Detect which cell encompasses the target text, then output its (x, y) center coordinate. 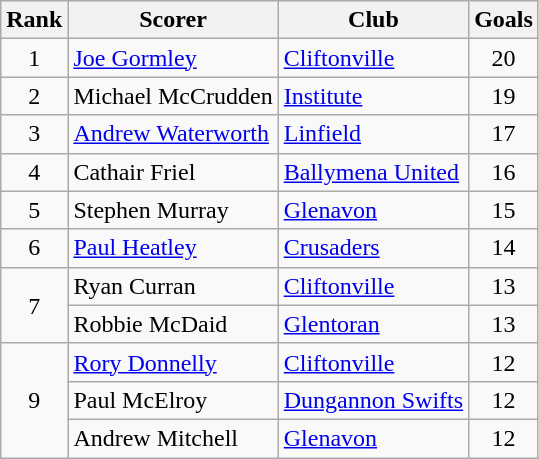
Michael McCrudden (173, 96)
2 (34, 96)
15 (504, 210)
Robbie McDaid (173, 324)
Club (373, 20)
1 (34, 58)
Ryan Curran (173, 286)
Institute (373, 96)
14 (504, 248)
20 (504, 58)
Goals (504, 20)
Paul McElroy (173, 400)
Rank (34, 20)
5 (34, 210)
Andrew Waterworth (173, 134)
Cathair Friel (173, 172)
Andrew Mitchell (173, 438)
Joe Gormley (173, 58)
9 (34, 400)
Rory Donnelly (173, 362)
17 (504, 134)
Scorer (173, 20)
7 (34, 305)
16 (504, 172)
6 (34, 248)
Linfield (373, 134)
Paul Heatley (173, 248)
Crusaders (373, 248)
19 (504, 96)
4 (34, 172)
Glentoran (373, 324)
3 (34, 134)
Dungannon Swifts (373, 400)
Ballymena United (373, 172)
Stephen Murray (173, 210)
